Find where the given text appears and provide that cell's center as (X, Y) coordinate. 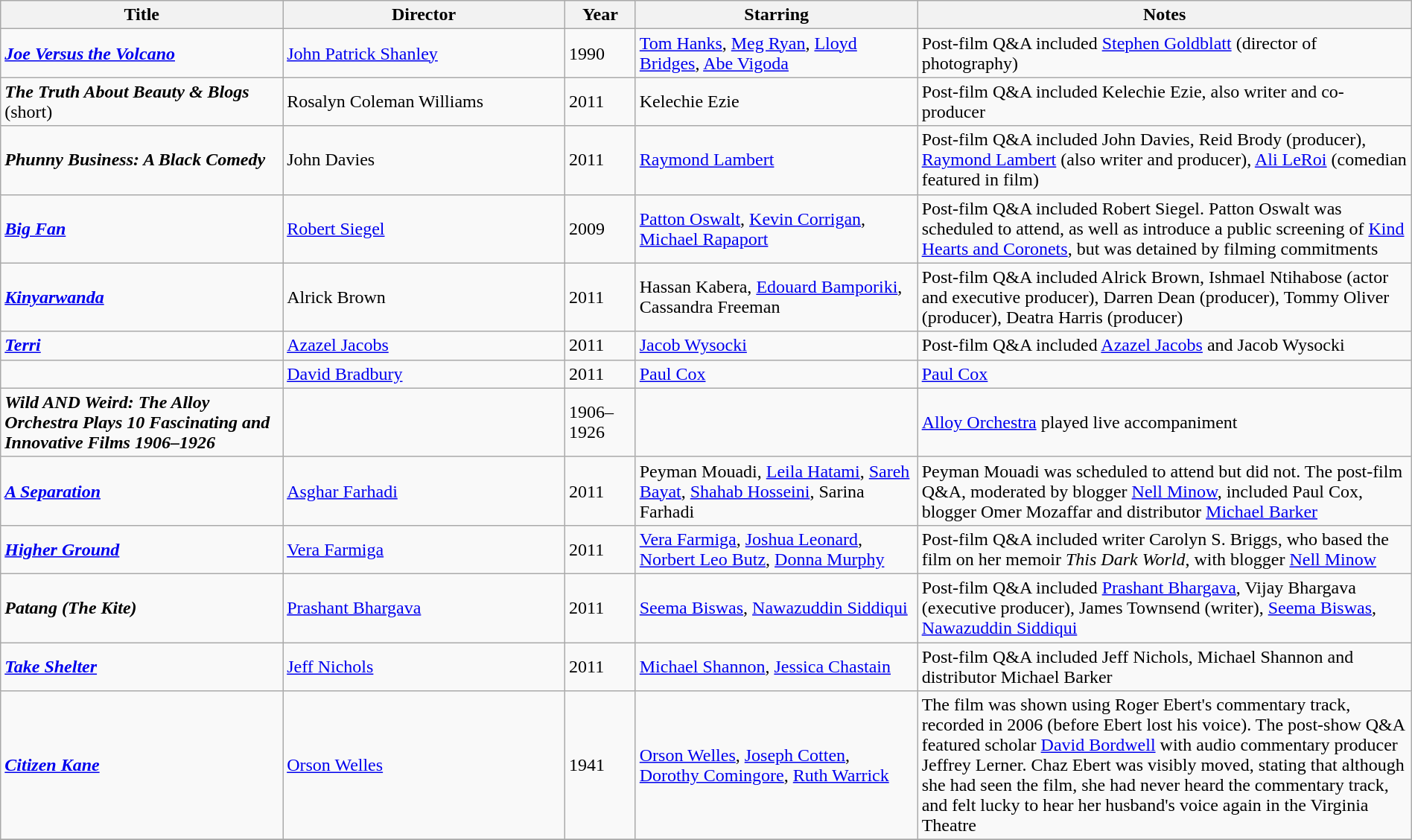
Title (141, 15)
The Truth About Beauty & Blogs (short) (141, 101)
Hassan Kabera, Edouard Bamporiki, Cassandra Freeman (776, 297)
Tom Hanks, Meg Ryan, Lloyd Bridges, Abe Vigoda (776, 54)
Jacob Wysocki (776, 346)
Notes (1165, 15)
Post-film Q&A included Prashant Bhargava, Vijay Bhargava (executive producer), James Townsend (writer), Seema Biswas, Nawazuddin Siddiqui (1165, 608)
Michael Shannon, Jessica Chastain (776, 666)
Alloy Orchestra played live accompaniment (1165, 422)
Prashant Bhargava (424, 608)
Terri (141, 346)
Post-film Q&A included Azazel Jacobs and Jacob Wysocki (1165, 346)
Kinyarwanda (141, 297)
A Separation (141, 491)
Year (600, 15)
David Bradbury (424, 374)
John Davies (424, 160)
Post-film Q&A included Kelechie Ezie, also writer and co-producer (1165, 101)
Raymond Lambert (776, 160)
Post-film Q&A included Stephen Goldblatt (director of photography) (1165, 54)
Vera Farmiga, Joshua Leonard, Norbert Leo Butz, Donna Murphy (776, 550)
John Patrick Shanley (424, 54)
Vera Farmiga (424, 550)
1906–1926 (600, 422)
Kelechie Ezie (776, 101)
Patang (The Kite) (141, 608)
Big Fan (141, 229)
Phunny Business: A Black Comedy (141, 160)
Orson Welles, Joseph Cotten, Dorothy Comingore, Ruth Warrick (776, 766)
Post-film Q&A included Jeff Nichols, Michael Shannon and distributor Michael Barker (1165, 666)
Seema Biswas, Nawazuddin Siddiqui (776, 608)
Patton Oswalt, Kevin Corrigan, Michael Rapaport (776, 229)
Jeff Nichols (424, 666)
Post-film Q&A included John Davies, Reid Brody (producer), Raymond Lambert (also writer and producer), Ali LeRoi (comedian featured in film) (1165, 160)
Citizen Kane (141, 766)
1941 (600, 766)
2009 (600, 229)
Asghar Farhadi (424, 491)
Post-film Q&A included writer Carolyn S. Briggs, who based the film on her memoir This Dark World, with blogger Nell Minow (1165, 550)
Robert Siegel (424, 229)
Starring (776, 15)
Alrick Brown (424, 297)
Azazel Jacobs (424, 346)
Rosalyn Coleman Williams (424, 101)
Higher Ground (141, 550)
Take Shelter (141, 666)
1990 (600, 54)
Peyman Mouadi, Leila Hatami, Sareh Bayat, Shahab Hosseini, Sarina Farhadi (776, 491)
Wild AND Weird: The Alloy Orchestra Plays 10 Fascinating and Innovative Films 1906–1926 (141, 422)
Director (424, 15)
Joe Versus the Volcano (141, 54)
Orson Welles (424, 766)
